For the text-containing cell, return its midpoint in (x, y) coordinate format. 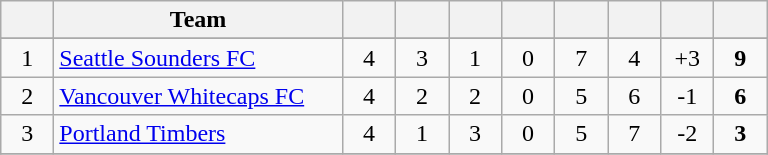
Team (198, 20)
-2 (688, 134)
Portland Timbers (198, 134)
9 (740, 58)
Seattle Sounders FC (198, 58)
-1 (688, 96)
Vancouver Whitecaps FC (198, 96)
+3 (688, 58)
